Determine the [x, y] coordinate at the center of the cell enclosing the given text.  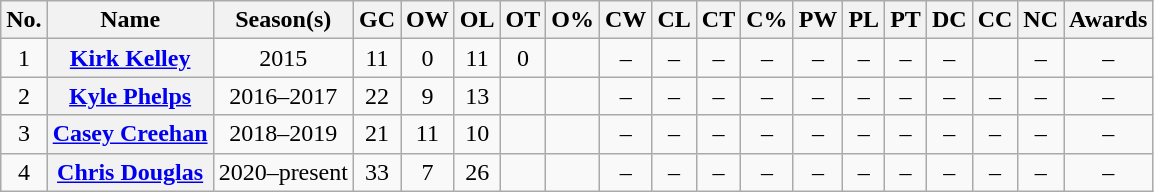
2020–present [283, 172]
2016–2017 [283, 96]
Kyle Phelps [130, 96]
O% [573, 20]
3 [24, 134]
OT [523, 20]
C% [767, 20]
Casey Creehan [130, 134]
1 [24, 58]
OW [428, 20]
Season(s) [283, 20]
2018–2019 [283, 134]
26 [477, 172]
GC [376, 20]
Awards [1108, 20]
NC [1041, 20]
PW [818, 20]
Kirk Kelley [130, 58]
33 [376, 172]
CL [674, 20]
22 [376, 96]
PT [906, 20]
CT [718, 20]
Chris Douglas [130, 172]
DC [949, 20]
Name [130, 20]
CW [626, 20]
7 [428, 172]
No. [24, 20]
PL [864, 20]
10 [477, 134]
2 [24, 96]
2015 [283, 58]
4 [24, 172]
OL [477, 20]
CC [995, 20]
21 [376, 134]
9 [428, 96]
13 [477, 96]
